Identify which cell holds the provided text, then report its (x, y) central coordinate. 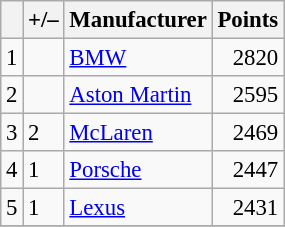
2447 (248, 170)
Points (248, 20)
Porsche (138, 170)
Lexus (138, 208)
4 (12, 170)
2469 (248, 133)
2820 (248, 58)
Manufacturer (138, 20)
3 (12, 133)
BMW (138, 58)
2431 (248, 208)
McLaren (138, 133)
2595 (248, 95)
5 (12, 208)
Aston Martin (138, 95)
+/– (44, 20)
